Scan for the cell matching the given text and deliver its [X, Y] coordinate at center. 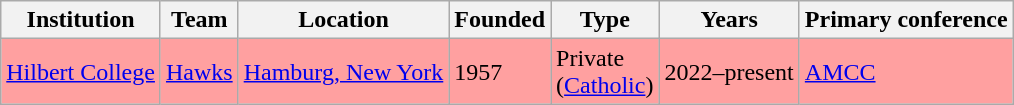
2022–present [729, 72]
Location [344, 20]
Institution [81, 20]
Hawks [199, 72]
Type [605, 20]
Hamburg, New York [344, 72]
Hilbert College [81, 72]
Primary conference [906, 20]
Years [729, 20]
1957 [500, 72]
Team [199, 20]
AMCC [906, 72]
Founded [500, 20]
Private(Catholic) [605, 72]
